Return the [x, y] coordinate for the center point of the cell that contains the specified text.  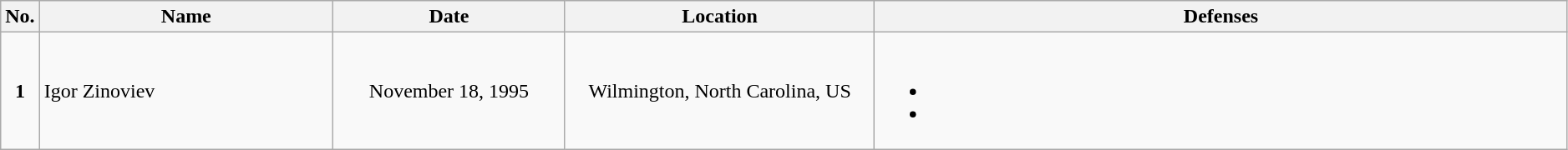
1 [20, 91]
Date [449, 17]
Igor Zinoviev [185, 91]
Location [719, 17]
November 18, 1995 [449, 91]
No. [20, 17]
Wilmington, North Carolina, US [719, 91]
Name [185, 17]
Defenses [1221, 17]
